Determine the (x, y) coordinate at the center of the cell enclosing the given text.  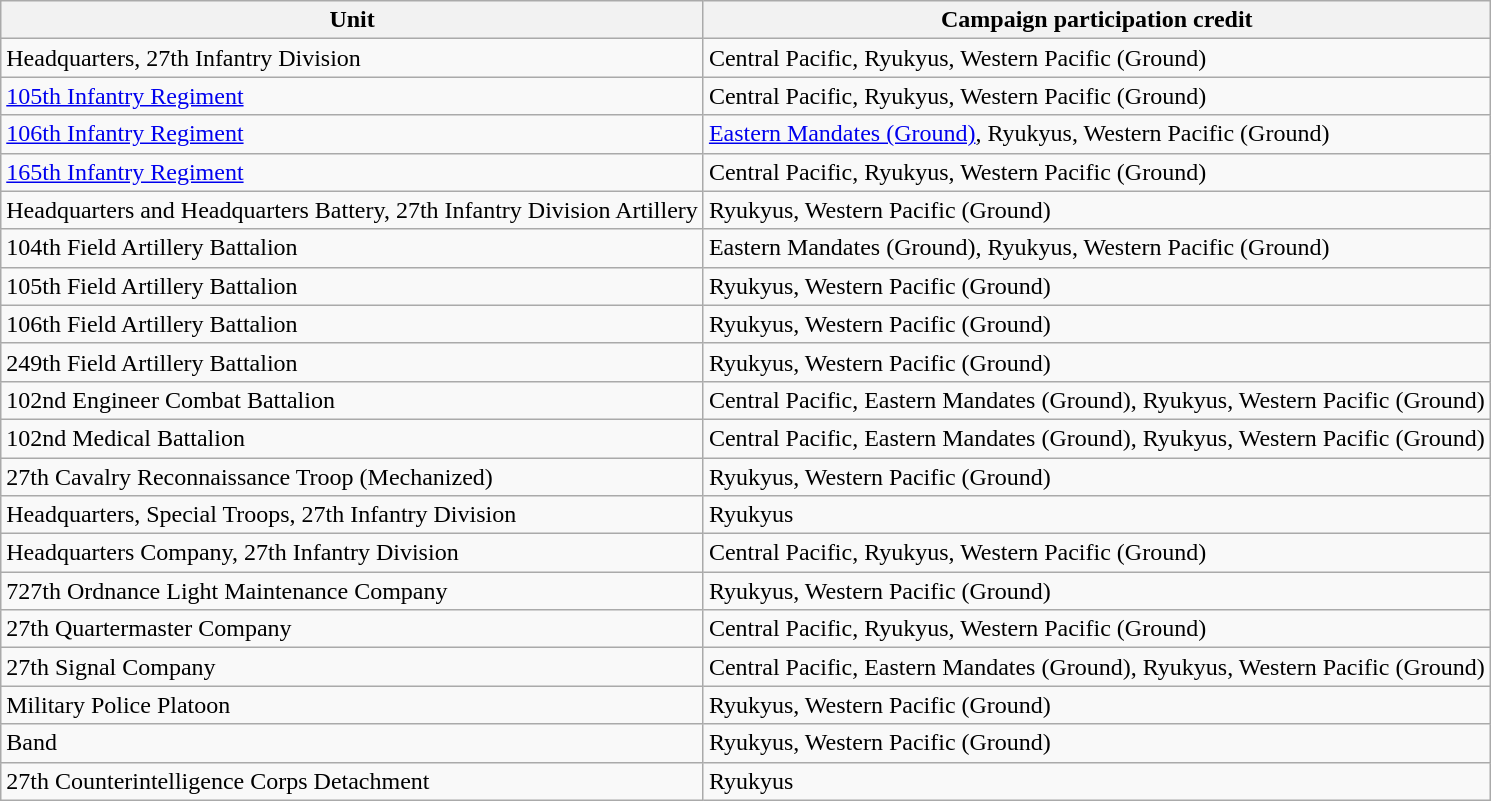
106th Infantry Regiment (352, 134)
Headquarters Company, 27th Infantry Division (352, 553)
165th Infantry Regiment (352, 172)
Headquarters, Special Troops, 27th Infantry Division (352, 515)
102nd Medical Battalion (352, 438)
Headquarters and Headquarters Battery, 27th Infantry Division Artillery (352, 210)
106th Field Artillery Battalion (352, 324)
Campaign participation credit (1096, 20)
27th Signal Company (352, 667)
Military Police Platoon (352, 705)
Band (352, 743)
102nd Engineer Combat Battalion (352, 400)
104th Field Artillery Battalion (352, 248)
249th Field Artillery Battalion (352, 362)
105th Infantry Regiment (352, 96)
27th Quartermaster Company (352, 629)
Unit (352, 20)
27th Counterintelligence Corps Detachment (352, 781)
Headquarters, 27th Infantry Division (352, 58)
105th Field Artillery Battalion (352, 286)
727th Ordnance Light Maintenance Company (352, 591)
27th Cavalry Reconnaissance Troop (Mechanized) (352, 477)
